Return the (x, y) coordinate for the center point of the cell that contains the specified text.  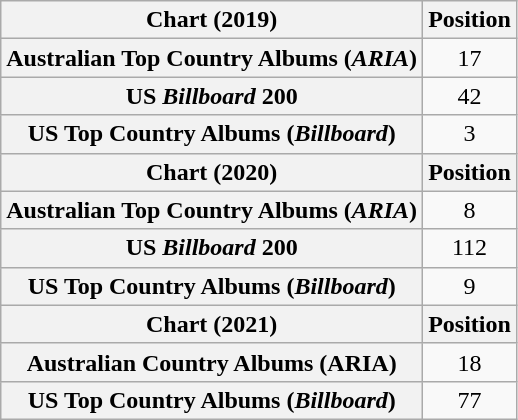
42 (470, 96)
Chart (2020) (212, 172)
Chart (2021) (212, 324)
8 (470, 210)
18 (470, 362)
77 (470, 400)
112 (470, 248)
Australian Country Albums (ARIA) (212, 362)
17 (470, 58)
Chart (2019) (212, 20)
3 (470, 134)
9 (470, 286)
